From the cell containing the given text, extract its center point as [X, Y] coordinate. 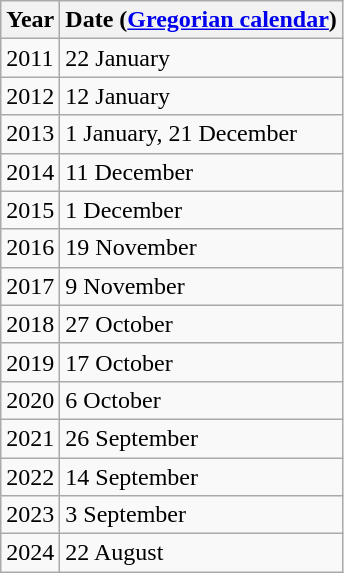
1 December [202, 210]
22 January [202, 58]
14 September [202, 477]
11 December [202, 172]
2014 [30, 172]
2024 [30, 553]
2018 [30, 324]
2019 [30, 362]
19 November [202, 248]
2021 [30, 438]
2017 [30, 286]
2012 [30, 96]
2016 [30, 248]
Date (Gregorian calendar) [202, 20]
26 September [202, 438]
22 August [202, 553]
2020 [30, 400]
2013 [30, 134]
17 October [202, 362]
2011 [30, 58]
1 January, 21 December [202, 134]
27 October [202, 324]
9 November [202, 286]
12 January [202, 96]
3 September [202, 515]
2023 [30, 515]
Year [30, 20]
2022 [30, 477]
6 October [202, 400]
2015 [30, 210]
